Search for the cell housing the specified text and yield its (x, y) center coordinate. 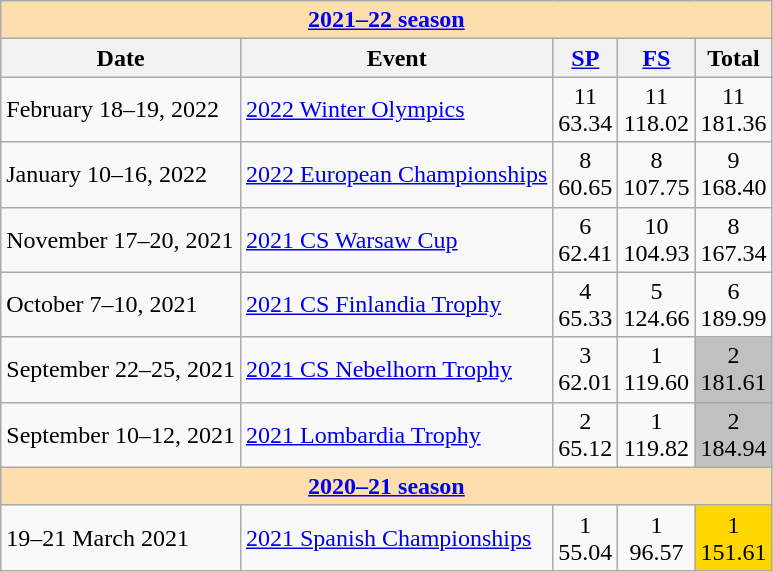
1 119.60 (656, 370)
Total (734, 58)
11 63.34 (586, 110)
2022 Winter Olympics (396, 110)
2 184.94 (734, 434)
2021 CS Nebelhorn Trophy (396, 370)
9 168.40 (734, 174)
2021 CS Warsaw Cup (396, 240)
September 22–25, 2021 (121, 370)
1 55.04 (586, 538)
2 65.12 (586, 434)
FS (656, 58)
1 151.61 (734, 538)
2021 CS Finlandia Trophy (396, 304)
SP (586, 58)
January 10–16, 2022 (121, 174)
3 62.01 (586, 370)
6 189.99 (734, 304)
1 119.82 (656, 434)
February 18–19, 2022 (121, 110)
2020–21 season (386, 486)
September 10–12, 2021 (121, 434)
2021 Spanish Championships (396, 538)
1 96.57 (656, 538)
8 107.75 (656, 174)
October 7–10, 2021 (121, 304)
4 65.33 (586, 304)
2021 Lombardia Trophy (396, 434)
19–21 March 2021 (121, 538)
2 181.61 (734, 370)
11 181.36 (734, 110)
10 104.93 (656, 240)
November 17–20, 2021 (121, 240)
Date (121, 58)
8 167.34 (734, 240)
5 124.66 (656, 304)
2021–22 season (386, 20)
11 118.02 (656, 110)
8 60.65 (586, 174)
6 62.41 (586, 240)
Event (396, 58)
2022 European Championships (396, 174)
